Provide the [x, y] coordinate of the cell's center where the given text is located.  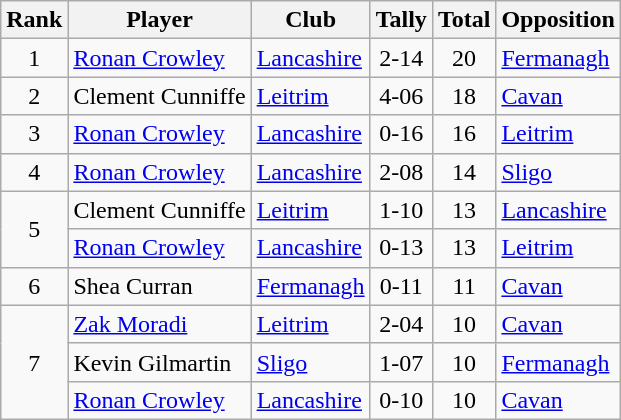
Kevin Gilmartin [160, 362]
16 [464, 134]
7 [34, 362]
4 [34, 172]
1-07 [401, 362]
14 [464, 172]
5 [34, 229]
1 [34, 58]
Zak Moradi [160, 324]
6 [34, 286]
0-11 [401, 286]
2-08 [401, 172]
3 [34, 134]
18 [464, 96]
Opposition [558, 20]
0-13 [401, 248]
2 [34, 96]
Total [464, 20]
Rank [34, 20]
4-06 [401, 96]
0-10 [401, 400]
Tally [401, 20]
Shea Curran [160, 286]
20 [464, 58]
0-16 [401, 134]
2-04 [401, 324]
Player [160, 20]
1-10 [401, 210]
2-14 [401, 58]
Club [310, 20]
11 [464, 286]
